Locate the cell with the specified text and output its (x, y) center coordinate. 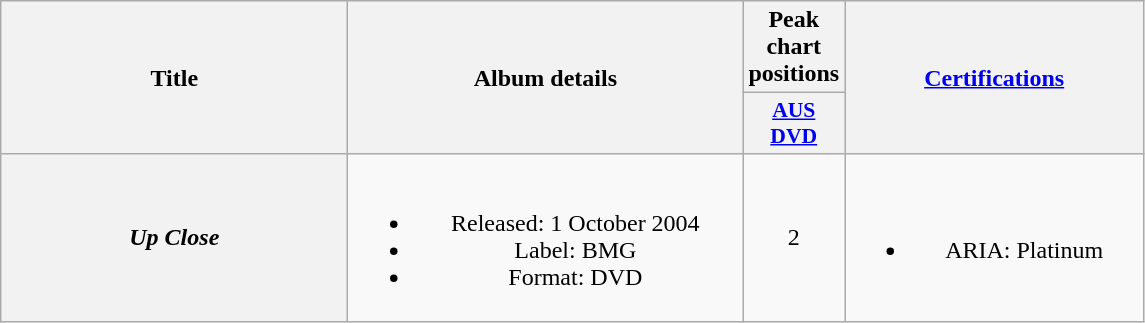
2 (794, 238)
Certifications (994, 78)
Album details (546, 78)
Peak chart positions (794, 47)
AUSDVD (794, 124)
Released: 1 October 2004Label: BMGFormat: DVD (546, 238)
Up Close (174, 238)
ARIA: Platinum (994, 238)
Title (174, 78)
